Determine the (x, y) coordinate at the center of the cell enclosing the given text.  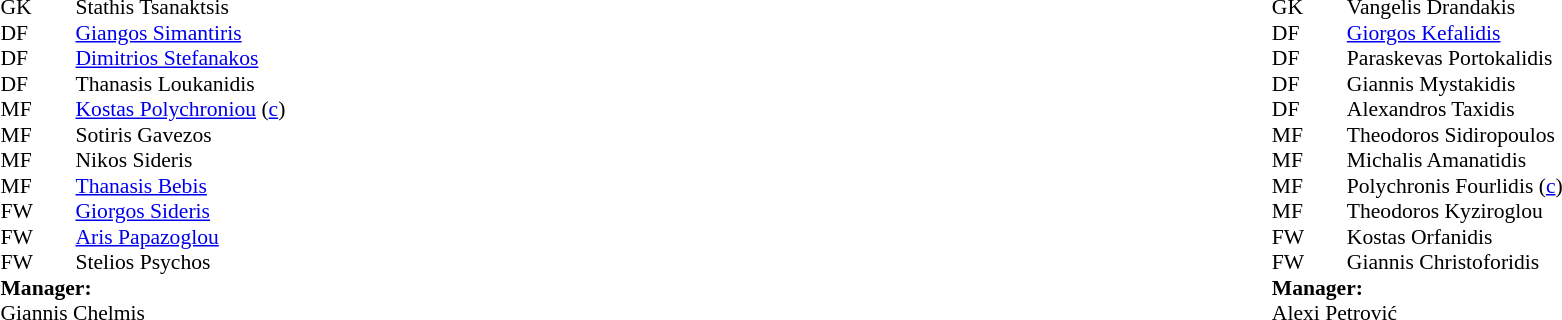
Stelios Psychos (181, 263)
Manager: (142, 288)
Nikos Sideris (181, 161)
Dimitrios Stefanakos (181, 59)
Aris Papazoglou (181, 237)
Thanasis Loukanidis (181, 84)
Thanasis Bebis (181, 186)
Kostas Polychroniou (c) (181, 109)
Giangos Simantiris (181, 33)
Sotiris Gavezos (181, 135)
Giorgos Sideris (181, 211)
